Output the (X, Y) coordinate of the center of the cell containing the given text.  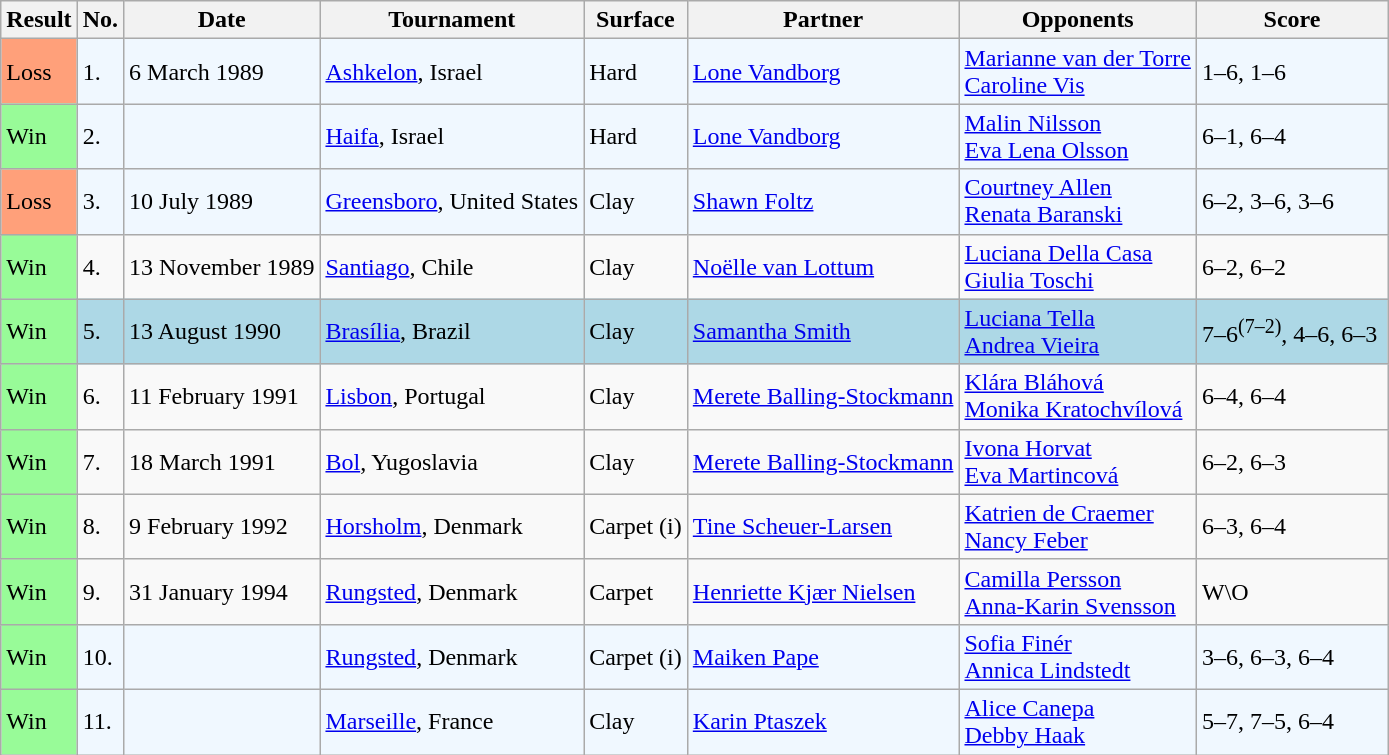
Horsholm, Denmark (452, 526)
Marseille, France (452, 722)
6–4, 6–4 (1292, 396)
6–2, 6–3 (1292, 462)
6–2, 6–2 (1292, 266)
Sofia Finér Annica Lindstedt (1078, 656)
6 March 1989 (222, 72)
Bol, Yugoslavia (452, 462)
6. (100, 396)
Marianne van der Torre Caroline Vis (1078, 72)
Karin Ptaszek (823, 722)
Luciana Tella Andrea Vieira (1078, 332)
3. (100, 202)
Brasília, Brazil (452, 332)
Greensboro, United States (452, 202)
Tine Scheuer-Larsen (823, 526)
Result (39, 20)
Shawn Foltz (823, 202)
Camilla Persson Anna-Karin Svensson (1078, 592)
Katrien de Craemer Nancy Feber (1078, 526)
7. (100, 462)
5–7, 7–5, 6–4 (1292, 722)
6–2, 3–6, 3–6 (1292, 202)
Henriette Kjær Nielsen (823, 592)
10 July 1989 (222, 202)
Malin Nilsson Eva Lena Olsson (1078, 136)
Partner (823, 20)
11 February 1991 (222, 396)
2. (100, 136)
Ivona Horvat Eva Martincová (1078, 462)
1–6, 1–6 (1292, 72)
Alice Canepa Debby Haak (1078, 722)
9 February 1992 (222, 526)
3–6, 6–3, 6–4 (1292, 656)
Courtney Allen Renata Baranski (1078, 202)
Klára Bláhová Monika Kratochvílová (1078, 396)
6–3, 6–4 (1292, 526)
6–1, 6–4 (1292, 136)
Maiken Pape (823, 656)
18 March 1991 (222, 462)
13 August 1990 (222, 332)
Samantha Smith (823, 332)
9. (100, 592)
Surface (636, 20)
13 November 1989 (222, 266)
10. (100, 656)
Ashkelon, Israel (452, 72)
Haifa, Israel (452, 136)
1. (100, 72)
Lisbon, Portugal (452, 396)
8. (100, 526)
7–6(7–2), 4–6, 6–3 (1292, 332)
W\O (1292, 592)
Noëlle van Lottum (823, 266)
Opponents (1078, 20)
Score (1292, 20)
No. (100, 20)
Carpet (636, 592)
Santiago, Chile (452, 266)
Luciana Della Casa Giulia Toschi (1078, 266)
11. (100, 722)
Date (222, 20)
4. (100, 266)
31 January 1994 (222, 592)
Tournament (452, 20)
5. (100, 332)
